Search for the cell housing the specified text and yield its [x, y] center coordinate. 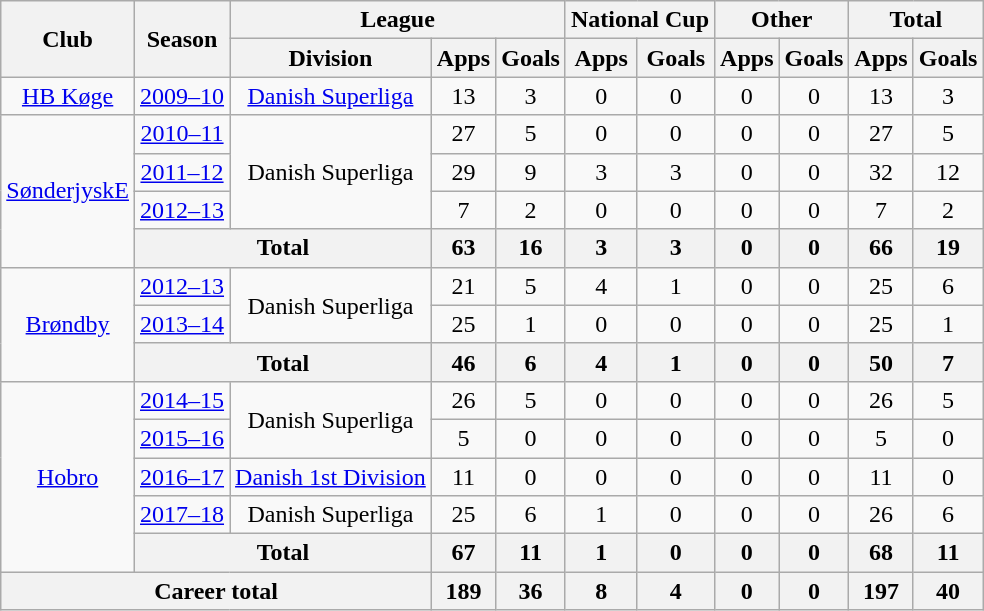
63 [463, 248]
2013–14 [182, 324]
9 [531, 172]
Club [68, 39]
Division [331, 58]
2015–16 [182, 438]
21 [463, 286]
197 [881, 591]
Hobro [68, 476]
SønderjyskE [68, 191]
Career total [216, 591]
Brøndby [68, 324]
2009–10 [182, 96]
189 [463, 591]
29 [463, 172]
19 [948, 248]
16 [531, 248]
46 [463, 362]
50 [881, 362]
36 [531, 591]
Danish 1st Division [331, 477]
32 [881, 172]
2016–17 [182, 477]
2011–12 [182, 172]
2017–18 [182, 515]
67 [463, 553]
2014–15 [182, 400]
66 [881, 248]
Other [782, 20]
8 [601, 591]
12 [948, 172]
League [398, 20]
68 [881, 553]
2010–11 [182, 134]
National Cup [640, 20]
HB Køge [68, 96]
Season [182, 39]
40 [948, 591]
